Scan for the cell matching the given text and deliver its [X, Y] coordinate at center. 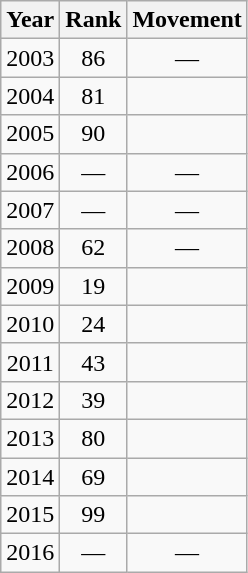
2007 [30, 210]
2005 [30, 134]
2013 [30, 438]
2010 [30, 324]
62 [94, 248]
2011 [30, 362]
69 [94, 477]
24 [94, 324]
2014 [30, 477]
2004 [30, 96]
2012 [30, 400]
Year [30, 20]
2016 [30, 553]
Movement [187, 20]
19 [94, 286]
2009 [30, 286]
43 [94, 362]
99 [94, 515]
Rank [94, 20]
90 [94, 134]
2003 [30, 58]
39 [94, 400]
2008 [30, 248]
86 [94, 58]
2006 [30, 172]
2015 [30, 515]
80 [94, 438]
81 [94, 96]
